For the text-containing cell, return its midpoint in (x, y) coordinate format. 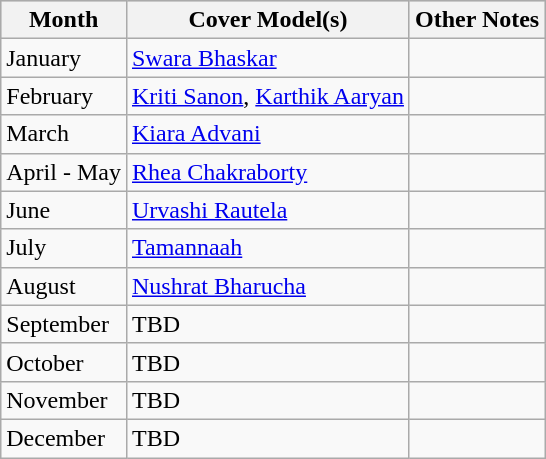
Rhea Chakraborty (268, 172)
December (64, 438)
August (64, 286)
Nushrat Bharucha (268, 286)
Other Notes (476, 20)
September (64, 324)
Urvashi Rautela (268, 210)
March (64, 134)
February (64, 96)
Kiara Advani (268, 134)
Swara Bhaskar (268, 58)
October (64, 362)
Tamannaah (268, 248)
Cover Model(s) (268, 20)
June (64, 210)
April - May (64, 172)
Kriti Sanon, Karthik Aaryan (268, 96)
July (64, 248)
Month (64, 20)
January (64, 58)
November (64, 400)
